Return the (X, Y) coordinate for the center point of the cell that contains the specified text.  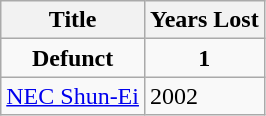
2002 (204, 96)
Defunct (73, 58)
Years Lost (204, 20)
NEC Shun-Ei (73, 96)
Title (73, 20)
1 (204, 58)
